Extract the [X, Y] coordinate from the center of the cell holding the provided text.  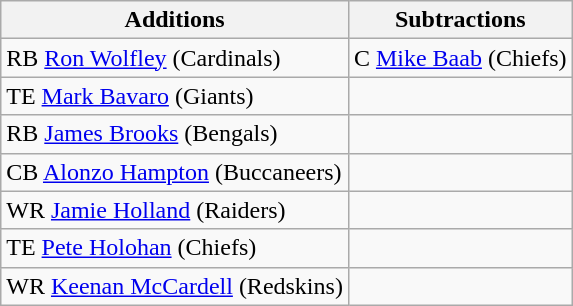
TE Pete Holohan (Chiefs) [175, 248]
RB Ron Wolfley (Cardinals) [175, 58]
CB Alonzo Hampton (Buccaneers) [175, 172]
Additions [175, 20]
WR Jamie Holland (Raiders) [175, 210]
C Mike Baab (Chiefs) [460, 58]
Subtractions [460, 20]
WR Keenan McCardell (Redskins) [175, 286]
RB James Brooks (Bengals) [175, 134]
TE Mark Bavaro (Giants) [175, 96]
